Return the (X, Y) coordinate for the center point of the cell that contains the specified text.  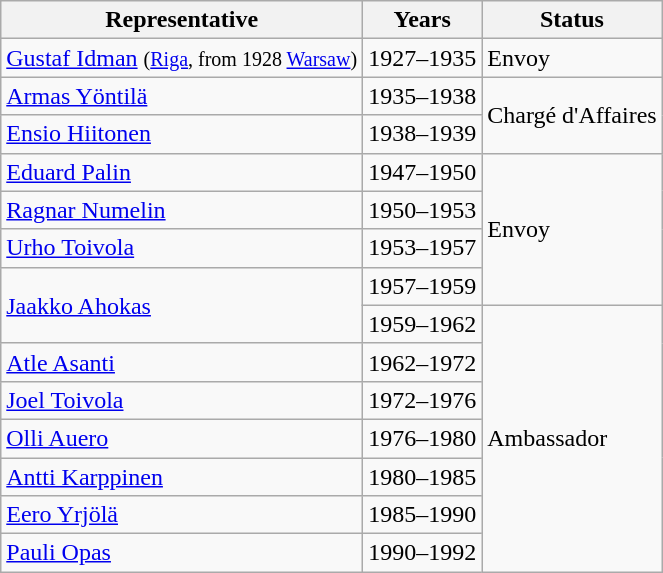
1935–1938 (422, 96)
Armas Yöntilä (182, 96)
Jaakko Ahokas (182, 305)
Urho Toivola (182, 248)
Olli Auero (182, 438)
1990–1992 (422, 553)
Joel Toivola (182, 400)
Ambassador (572, 438)
1980–1985 (422, 477)
1947–1950 (422, 172)
1962–1972 (422, 362)
1957–1959 (422, 286)
Ensio Hiitonen (182, 134)
1985–1990 (422, 515)
Atle Asanti (182, 362)
1959–1962 (422, 324)
Years (422, 20)
Ragnar Numelin (182, 210)
1976–1980 (422, 438)
1972–1976 (422, 400)
1953–1957 (422, 248)
Status (572, 20)
Eduard Palin (182, 172)
1950–1953 (422, 210)
Representative (182, 20)
Pauli Opas (182, 553)
Chargé d'Affaires (572, 115)
1927–1935 (422, 58)
1938–1939 (422, 134)
Gustaf Idman (Riga, from 1928 Warsaw) (182, 58)
Antti Karppinen (182, 477)
Eero Yrjölä (182, 515)
